Identify which cell holds the provided text, then report its (X, Y) central coordinate. 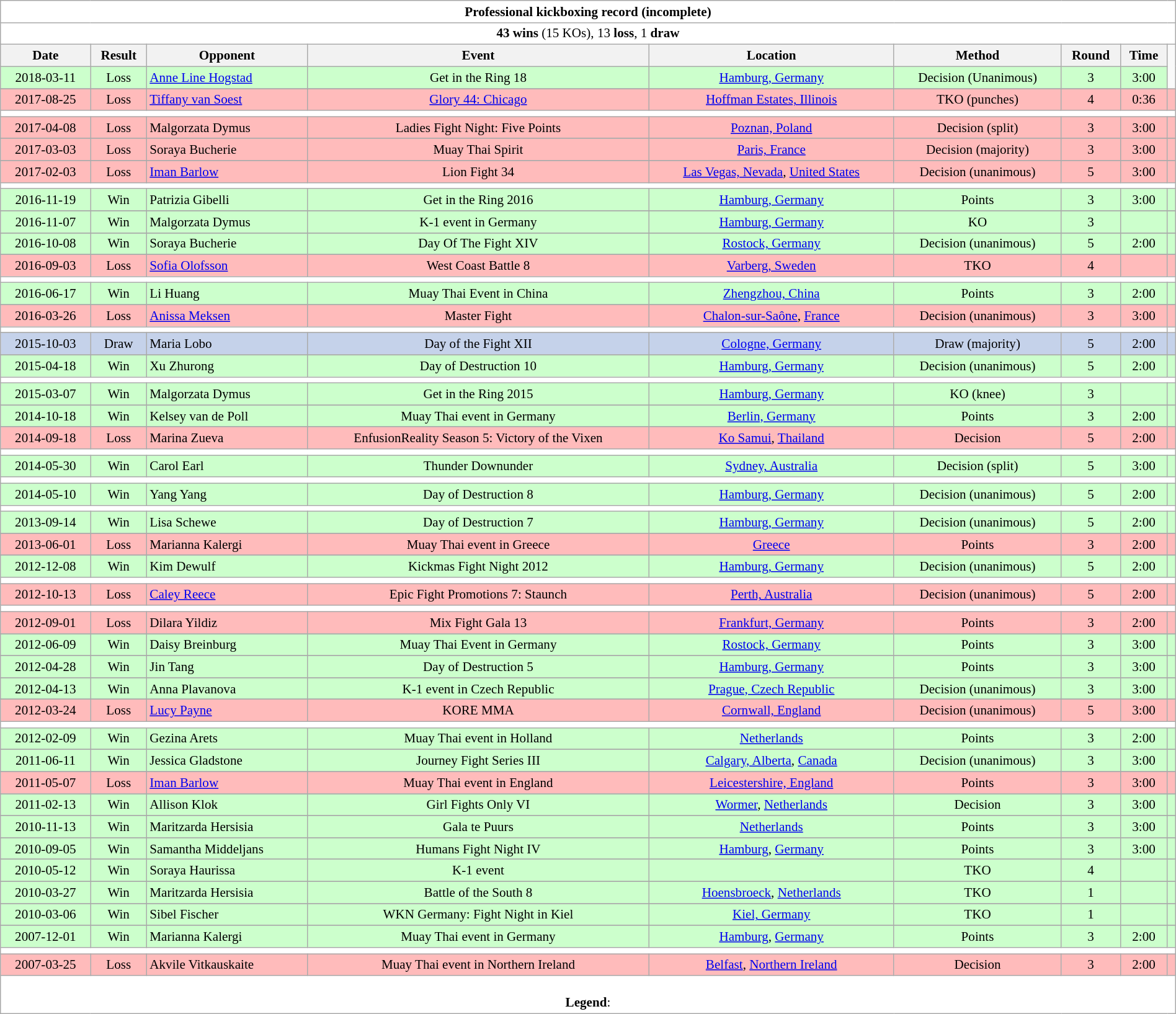
2010-03-06 (46, 914)
Professional kickboxing record (incomplete) (588, 11)
Draw (majority) (978, 344)
2012-12-08 (46, 566)
2010-05-12 (46, 871)
Akvile Vitkauskaite (227, 965)
2011-02-13 (46, 805)
Get in the Ring 18 (479, 77)
Anna Plavanova (227, 688)
Chalon-sur-Saône, France (772, 315)
Berlin, Germany (772, 416)
Decision (Unanimous) (978, 77)
2012-02-09 (46, 738)
KORE MMA (479, 711)
2015-10-03 (46, 344)
2010-03-27 (46, 892)
Result (118, 56)
Maria Lobo (227, 344)
Allison Klok (227, 805)
K-1 event in Germany (479, 222)
Time (1144, 56)
Girl Fights Only VI (479, 805)
Lucy Payne (227, 711)
Day Of The Fight XIV (479, 243)
Day of Destruction 8 (479, 494)
2014-09-18 (46, 438)
2016-10-08 (46, 243)
2016-11-07 (46, 222)
Muay Thai Event in China (479, 294)
EnfusionReality Season 5: Victory of the Vixen (479, 438)
2013-09-14 (46, 522)
Belfast, Northern Ireland (772, 965)
2016-03-26 (46, 315)
Carol Earl (227, 466)
Cornwall, England (772, 711)
2012-03-24 (46, 711)
2014-05-30 (46, 466)
TKO (punches) (978, 99)
Legend: (588, 995)
Ko Samui, Thailand (772, 438)
Tiffany van Soest (227, 99)
Glory 44: Chicago (479, 99)
Event (479, 56)
Kelsey van de Poll (227, 416)
Yang Yang (227, 494)
Journey Fight Series III (479, 760)
2016-06-17 (46, 294)
Get in the Ring 2016 (479, 200)
Hoensbroeck, Netherlands (772, 892)
Calgary, Alberta, Canada (772, 760)
Muay Thai event in Northern Ireland (479, 965)
2011-06-11 (46, 760)
Soraya Haurissa (227, 871)
2017-02-03 (46, 171)
Location (772, 56)
2014-05-10 (46, 494)
Thunder Downunder (479, 466)
Round (1090, 56)
Leicestershire, England (772, 783)
Las Vegas, Nevada, United States (772, 171)
Draw (118, 344)
Method (978, 56)
Day of Destruction 10 (479, 366)
Muay Thai Spirit (479, 149)
Day of Destruction 5 (479, 666)
K-1 event (479, 871)
2007-12-01 (46, 936)
Battle of the South 8 (479, 892)
Muay Thai event in England (479, 783)
Prague, Czech Republic (772, 688)
Sofia Olofsson (227, 265)
Ladies Fight Night: Five Points (479, 128)
2007-03-25 (46, 965)
Hoffman Estates, Illinois (772, 99)
Mix Fight Gala 13 (479, 623)
KO (knee) (978, 394)
2016-11-19 (46, 200)
Varberg, Sweden (772, 265)
2012-10-13 (46, 594)
Decision (majority) (978, 149)
Get in the Ring 2015 (479, 394)
43 wins (15 KOs), 13 loss, 1 draw (588, 33)
2014-10-18 (46, 416)
Muay Thai event in Greece (479, 545)
2012-09-01 (46, 623)
WKN Germany: Fight Night in Kiel (479, 914)
Li Huang (227, 294)
Muay Thai event in Holland (479, 738)
Humans Fight Night IV (479, 848)
Anissa Meksen (227, 315)
Epic Fight Promotions 7: Staunch (479, 594)
Xu Zhurong (227, 366)
Kim Dewulf (227, 566)
Marina Zueva (227, 438)
Perth, Australia (772, 594)
Poznan, Poland (772, 128)
Sydney, Australia (772, 466)
2013-06-01 (46, 545)
Wormer, Netherlands (772, 805)
Anne Line Hogstad (227, 77)
2012-04-28 (46, 666)
2010-11-13 (46, 826)
2017-03-03 (46, 149)
Kiel, Germany (772, 914)
Opponent (227, 56)
Zhengzhou, China (772, 294)
2012-04-13 (46, 688)
0:36 (1144, 99)
2017-04-08 (46, 128)
2015-03-07 (46, 394)
Jin Tang (227, 666)
2018-03-11 (46, 77)
Samantha Middeljans (227, 848)
2017-08-25 (46, 99)
Muay Thai Event in Germany (479, 645)
Lisa Schewe (227, 522)
Caley Reece (227, 594)
Jessica Gladstone (227, 760)
Master Fight (479, 315)
2012-06-09 (46, 645)
Frankfurt, Germany (772, 623)
Day of the Fight XII (479, 344)
2011-05-07 (46, 783)
Paris, France (772, 149)
Sibel Fischer (227, 914)
2010-09-05 (46, 848)
Dilara Yildiz (227, 623)
Date (46, 56)
K-1 event in Czech Republic (479, 688)
Day of Destruction 7 (479, 522)
Greece (772, 545)
Gala te Puurs (479, 826)
2015-04-18 (46, 366)
2016-09-03 (46, 265)
Patrizia Gibelli (227, 200)
Daisy Breinburg (227, 645)
Kickmas Fight Night 2012 (479, 566)
KO (978, 222)
West Coast Battle 8 (479, 265)
Cologne, Germany (772, 344)
Lion Fight 34 (479, 171)
Gezina Arets (227, 738)
